Determine the [X, Y] coordinate at the center of the cell enclosing the given text.  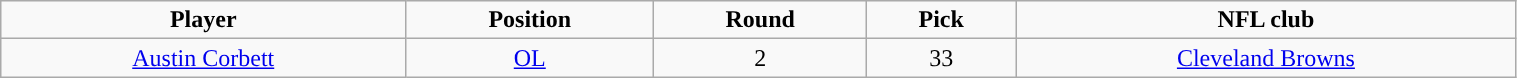
Player [204, 20]
Pick [942, 20]
Position [530, 20]
Cleveland Browns [1266, 58]
2 [760, 58]
Round [760, 20]
33 [942, 58]
OL [530, 58]
Austin Corbett [204, 58]
NFL club [1266, 20]
